Locate the cell with the specified text and output its (X, Y) center coordinate. 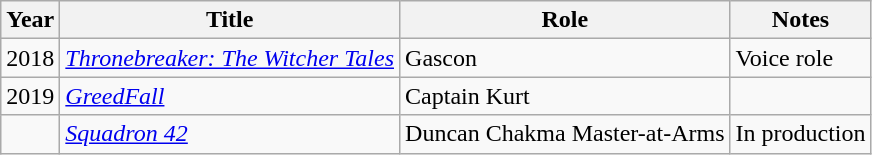
Year (30, 20)
In production (800, 134)
Gascon (565, 58)
Title (230, 20)
2018 (30, 58)
Notes (800, 20)
Voice role (800, 58)
Thronebreaker: The Witcher Tales (230, 58)
Duncan Chakma Master-at-Arms (565, 134)
2019 (30, 96)
Squadron 42 (230, 134)
Captain Kurt (565, 96)
GreedFall (230, 96)
Role (565, 20)
